Search for the cell housing the specified text and yield its [x, y] center coordinate. 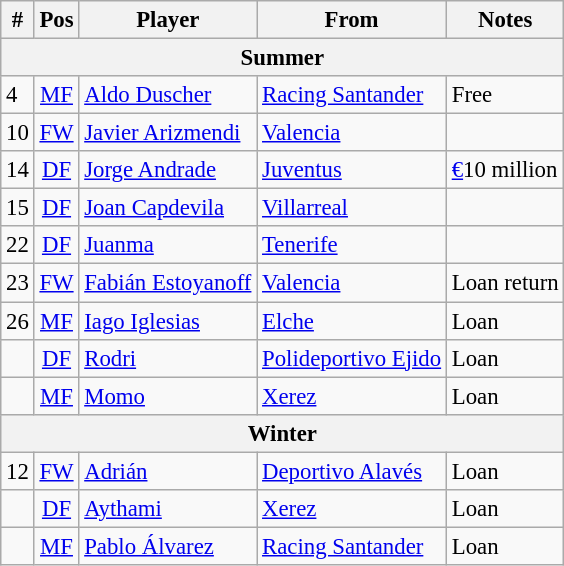
Momo [168, 396]
Polideportivo Ejido [352, 358]
Fabián Estoyanoff [168, 283]
14 [18, 170]
Jorge Andrade [168, 170]
15 [18, 208]
Elche [352, 321]
€10 million [504, 170]
Aldo Duscher [168, 95]
Javier Arizmendi [168, 133]
Winter [282, 433]
Pablo Álvarez [168, 546]
Rodri [168, 358]
Pos [56, 20]
Adrián [168, 471]
Player [168, 20]
22 [18, 245]
Villarreal [352, 208]
From [352, 20]
Summer [282, 58]
Joan Capdevila [168, 208]
Aythami [168, 509]
# [18, 20]
Juanma [168, 245]
Loan return [504, 283]
Tenerife [352, 245]
10 [18, 133]
23 [18, 283]
Deportivo Alavés [352, 471]
4 [18, 95]
Notes [504, 20]
Juventus [352, 170]
Free [504, 95]
12 [18, 471]
Iago Iglesias [168, 321]
26 [18, 321]
